Find where the given text appears and provide that cell's center as [x, y] coordinate. 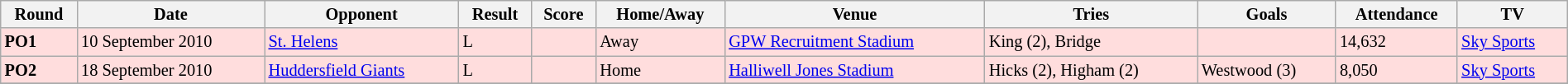
Home/Away [660, 14]
Halliwell Jones Stadium [855, 70]
18 September 2010 [170, 70]
Home [660, 70]
14,632 [1396, 42]
TV [1512, 14]
Result [495, 14]
Huddersfield Giants [362, 70]
8,050 [1396, 70]
Score [563, 14]
King (2), Bridge [1092, 42]
Tries [1092, 14]
Goals [1267, 14]
PO2 [39, 70]
Attendance [1396, 14]
Westwood (3) [1267, 70]
GPW Recruitment Stadium [855, 42]
Opponent [362, 14]
Hicks (2), Higham (2) [1092, 70]
Round [39, 14]
10 September 2010 [170, 42]
St. Helens [362, 42]
Date [170, 14]
Away [660, 42]
Venue [855, 14]
PO1 [39, 42]
